For the text-containing cell, return its midpoint in (x, y) coordinate format. 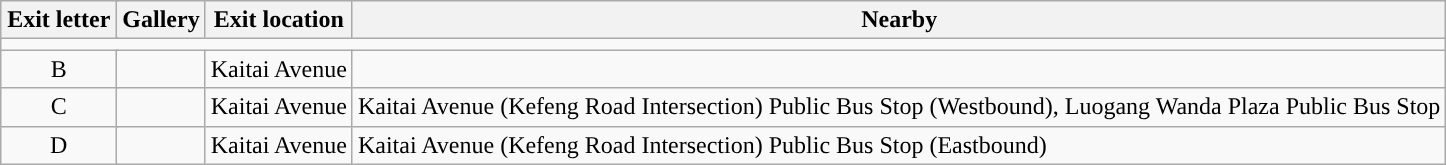
Nearby (898, 20)
B (59, 69)
Exit location (278, 20)
Gallery (161, 20)
Exit letter (59, 20)
Kaitai Avenue (Kefeng Road Intersection) Public Bus Stop (Eastbound) (898, 145)
C (59, 107)
D (59, 145)
Kaitai Avenue (Kefeng Road Intersection) Public Bus Stop (Westbound), Luogang Wanda Plaza Public Bus Stop (898, 107)
